Search for the cell housing the specified text and yield its (X, Y) center coordinate. 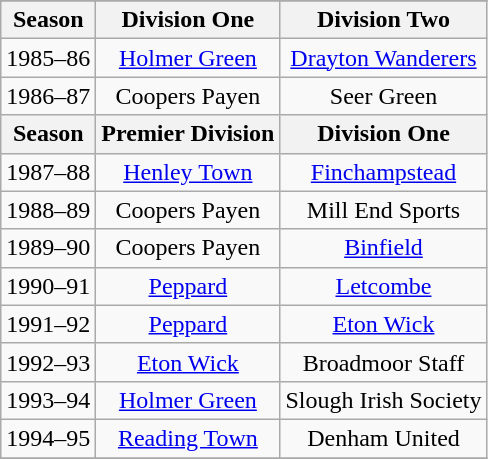
1993–94 (48, 400)
Denham United (384, 438)
Division Two (384, 20)
1992–93 (48, 362)
Henley Town (188, 172)
Finchampstead (384, 172)
1986–87 (48, 96)
1994–95 (48, 438)
1988–89 (48, 210)
1991–92 (48, 324)
Drayton Wanderers (384, 58)
Mill End Sports (384, 210)
Reading Town (188, 438)
Slough Irish Society (384, 400)
Premier Division (188, 134)
1990–91 (48, 286)
1985–86 (48, 58)
Letcombe (384, 286)
1987–88 (48, 172)
1989–90 (48, 248)
Broadmoor Staff (384, 362)
Seer Green (384, 96)
Binfield (384, 248)
